For the text-containing cell, return its midpoint in (X, Y) coordinate format. 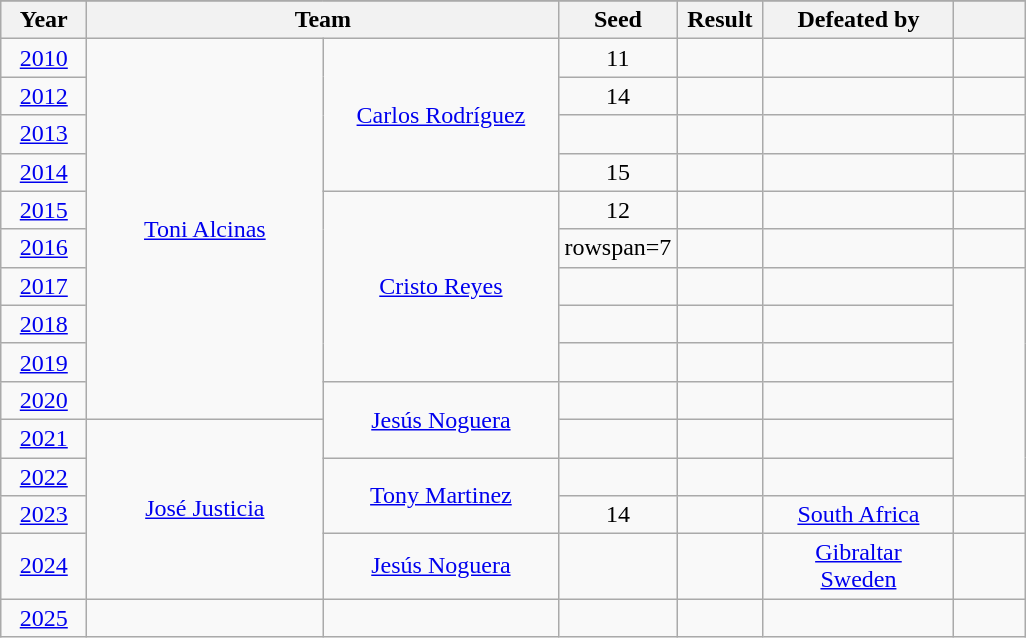
2020 (44, 400)
2010 (44, 58)
Team (323, 20)
2014 (44, 172)
rowspan=7 (618, 248)
José Justicia (205, 508)
Gibraltar Sweden (858, 566)
Tony Martinez (441, 496)
Toni Alcinas (205, 230)
15 (618, 172)
2015 (44, 210)
Seed (618, 20)
2021 (44, 438)
Result (720, 20)
Cristo Reyes (441, 286)
2016 (44, 248)
2017 (44, 286)
12 (618, 210)
11 (618, 58)
2022 (44, 477)
2023 (44, 515)
Defeated by (858, 20)
2013 (44, 134)
2024 (44, 566)
2018 (44, 324)
2012 (44, 96)
South Africa (858, 515)
2025 (44, 618)
2019 (44, 362)
Year (44, 20)
Carlos Rodríguez (441, 115)
